Capture the cell that displays the provided text and extract its (x, y) central coordinate. 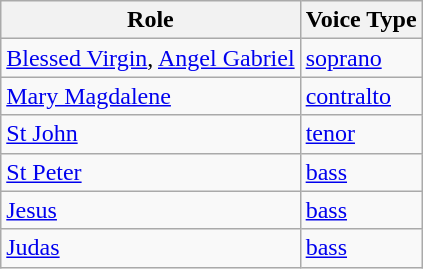
Jesus (150, 210)
Mary Magdalene (150, 96)
contralto (361, 96)
Voice Type (361, 20)
Role (150, 20)
tenor (361, 134)
St John (150, 134)
Judas (150, 248)
soprano (361, 58)
St Peter (150, 172)
Blessed Virgin, Angel Gabriel (150, 58)
